Capture the cell that displays the provided text and extract its [X, Y] central coordinate. 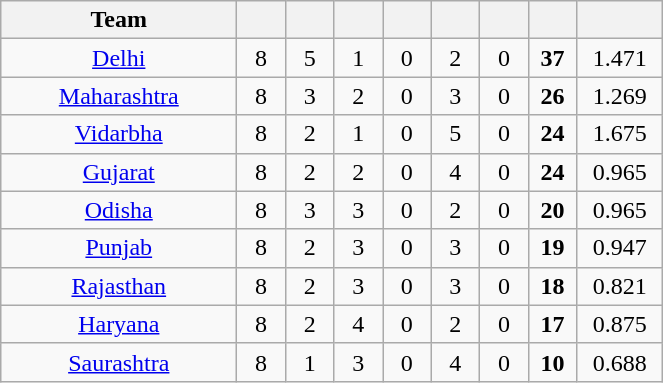
Gujarat [119, 172]
20 [552, 210]
Maharashtra [119, 96]
Team [119, 20]
1.471 [620, 58]
Rajasthan [119, 286]
19 [552, 248]
0.947 [620, 248]
0.875 [620, 324]
0.821 [620, 286]
Punjab [119, 248]
Saurashtra [119, 362]
Odisha [119, 210]
Haryana [119, 324]
10 [552, 362]
17 [552, 324]
1.269 [620, 96]
0.688 [620, 362]
1.675 [620, 134]
26 [552, 96]
18 [552, 286]
Vidarbha [119, 134]
Delhi [119, 58]
37 [552, 58]
